Output the [x, y] coordinate of the center of the cell containing the given text.  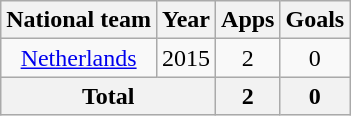
Goals [315, 20]
Year [186, 20]
National team [79, 20]
Total [108, 96]
Apps [248, 20]
2015 [186, 58]
Netherlands [79, 58]
